Locate the cell with the specified text and output its [x, y] center coordinate. 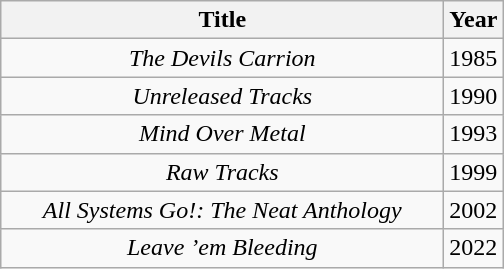
Title [222, 20]
2002 [474, 210]
All Systems Go!: The Neat Anthology [222, 210]
Unreleased Tracks [222, 96]
Year [474, 20]
2022 [474, 248]
1999 [474, 172]
1990 [474, 96]
1985 [474, 58]
Leave ’em Bleeding [222, 248]
The Devils Carrion [222, 58]
Mind Over Metal [222, 134]
Raw Tracks [222, 172]
1993 [474, 134]
